Pinpoint the cell where the given text exists, returning its [X, Y] midpoint coordinate. 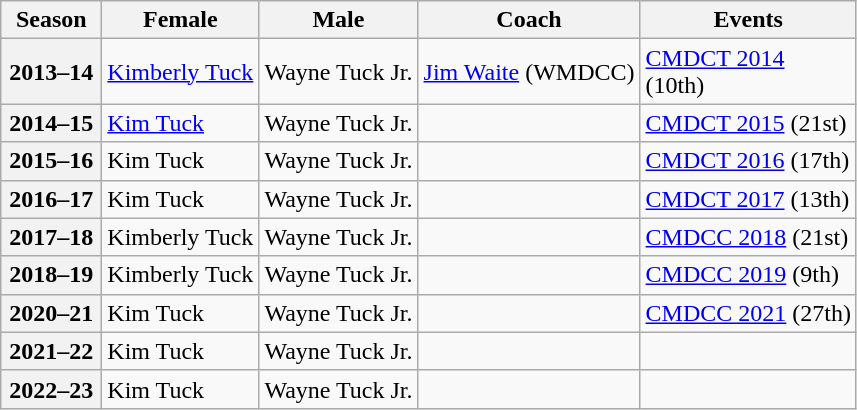
CMDCC 2019 (9th) [748, 275]
Jim Waite (WMDCC) [529, 72]
2020–21 [52, 313]
2017–18 [52, 237]
CMDCT 2014 (10th) [748, 72]
CMDCC 2018 (21st) [748, 237]
Events [748, 20]
Male [338, 20]
CMDCC 2021 (27th) [748, 313]
CMDCT 2017 (13th) [748, 199]
CMDCT 2015 (21st) [748, 123]
CMDCT 2016 (17th) [748, 161]
2014–15 [52, 123]
Season [52, 20]
Coach [529, 20]
2015–16 [52, 161]
2018–19 [52, 275]
2022–23 [52, 389]
2016–17 [52, 199]
2021–22 [52, 351]
2013–14 [52, 72]
Female [180, 20]
